Extract the (x, y) coordinate from the center of the cell holding the provided text.  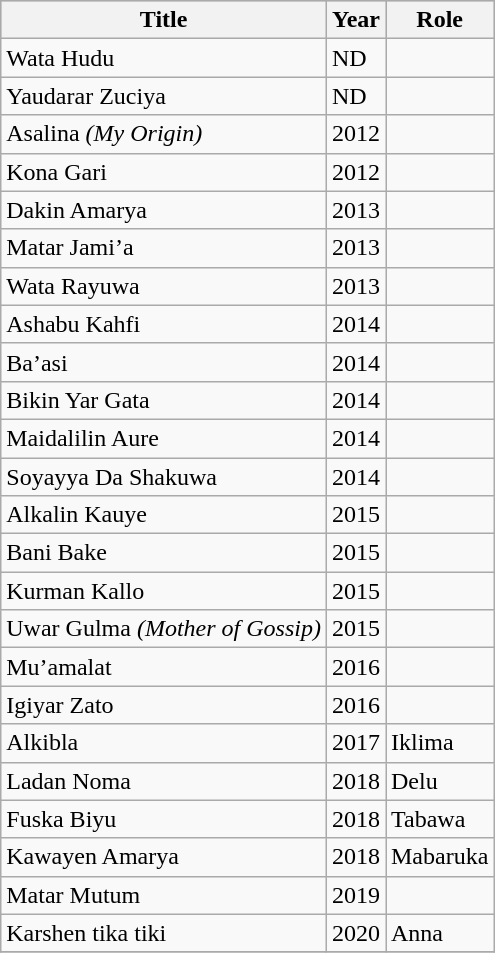
Tabawa (440, 819)
Yaudarar Zuciya (164, 96)
Matar Mutum (164, 895)
Fuska Biyu (164, 819)
Igiyar Zato (164, 705)
Role (440, 20)
Dakin Amarya (164, 210)
Soyayya Da Shakuwa (164, 477)
Ba’asi (164, 362)
Iklima (440, 743)
Wata Hudu (164, 58)
2017 (356, 743)
Delu (440, 781)
Year (356, 20)
Bikin Yar Gata (164, 400)
Kona Gari (164, 172)
2019 (356, 895)
Alkalin Kauye (164, 515)
Ashabu Kahfi (164, 324)
Kawayen Amarya (164, 857)
Title (164, 20)
Ladan Noma (164, 781)
Alkibla (164, 743)
Maidalilin Aure (164, 438)
Bani Bake (164, 553)
Anna (440, 933)
Mabaruka (440, 857)
Asalina (My Origin) (164, 134)
Mu’amalat (164, 667)
Karshen tika tiki (164, 933)
Uwar Gulma (Mother of Gossip) (164, 629)
2020 (356, 933)
Wata Rayuwa (164, 286)
Kurman Kallo (164, 591)
Matar Jami’a (164, 248)
